Search for the cell housing the specified text and yield its [X, Y] center coordinate. 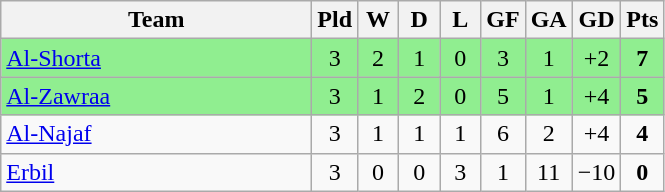
7 [642, 58]
GA [548, 20]
Erbil [156, 172]
GD [596, 20]
+2 [596, 58]
Al-Shorta [156, 58]
4 [642, 134]
Team [156, 20]
GF [503, 20]
D [420, 20]
6 [503, 134]
11 [548, 172]
L [460, 20]
Pts [642, 20]
Al-Najaf [156, 134]
−10 [596, 172]
Pld [335, 20]
W [378, 20]
Al-Zawraa [156, 96]
